Capture the cell that displays the provided text and extract its (x, y) central coordinate. 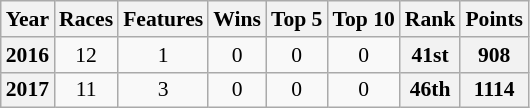
1114 (494, 90)
41st (430, 55)
Top 5 (297, 19)
Races (86, 19)
Features (163, 19)
1 (163, 55)
11 (86, 90)
3 (163, 90)
2017 (28, 90)
Points (494, 19)
908 (494, 55)
46th (430, 90)
Rank (430, 19)
Year (28, 19)
12 (86, 55)
Wins (237, 19)
2016 (28, 55)
Top 10 (363, 19)
